Capture the cell that displays the provided text and extract its [X, Y] central coordinate. 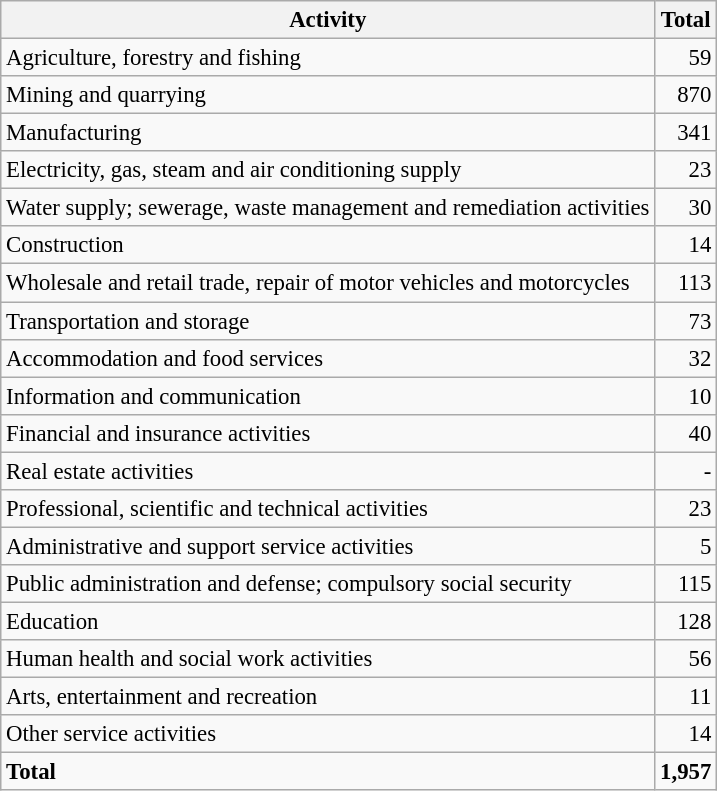
115 [686, 584]
5 [686, 546]
Transportation and storage [328, 321]
113 [686, 283]
Financial and insurance activities [328, 433]
Information and communication [328, 396]
Human health and social work activities [328, 659]
Wholesale and retail trade, repair of motor vehicles and motorcycles [328, 283]
1,957 [686, 772]
Construction [328, 245]
11 [686, 697]
Activity [328, 20]
56 [686, 659]
Arts, entertainment and recreation [328, 697]
128 [686, 621]
30 [686, 208]
73 [686, 321]
870 [686, 95]
Education [328, 621]
Administrative and support service activities [328, 546]
Professional, scientific and technical activities [328, 509]
32 [686, 358]
Other service activities [328, 734]
Electricity, gas, steam and air conditioning supply [328, 170]
341 [686, 133]
- [686, 471]
Agriculture, forestry and fishing [328, 58]
Water supply; sewerage, waste management and remediation activities [328, 208]
59 [686, 58]
Real estate activities [328, 471]
Manufacturing [328, 133]
Mining and quarrying [328, 95]
10 [686, 396]
40 [686, 433]
Public administration and defense; compulsory social security [328, 584]
Accommodation and food services [328, 358]
